Detect which cell encompasses the target text, then output its [X, Y] center coordinate. 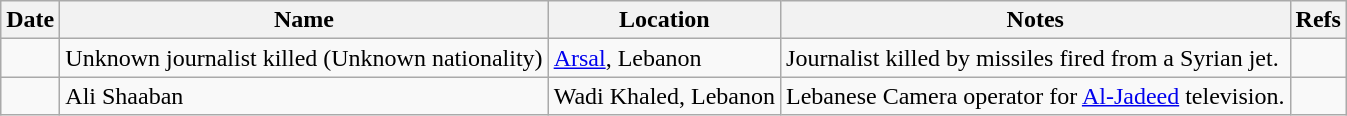
Journalist killed by missiles fired from a Syrian jet. [1036, 58]
Wadi Khaled, Lebanon [664, 96]
Ali Shaaban [304, 96]
Name [304, 20]
Unknown journalist killed (Unknown nationality) [304, 58]
Location [664, 20]
Arsal, Lebanon [664, 58]
Date [30, 20]
Refs [1318, 20]
Lebanese Camera operator for Al-Jadeed television. [1036, 96]
Notes [1036, 20]
